Search for the cell housing the specified text and yield its (x, y) center coordinate. 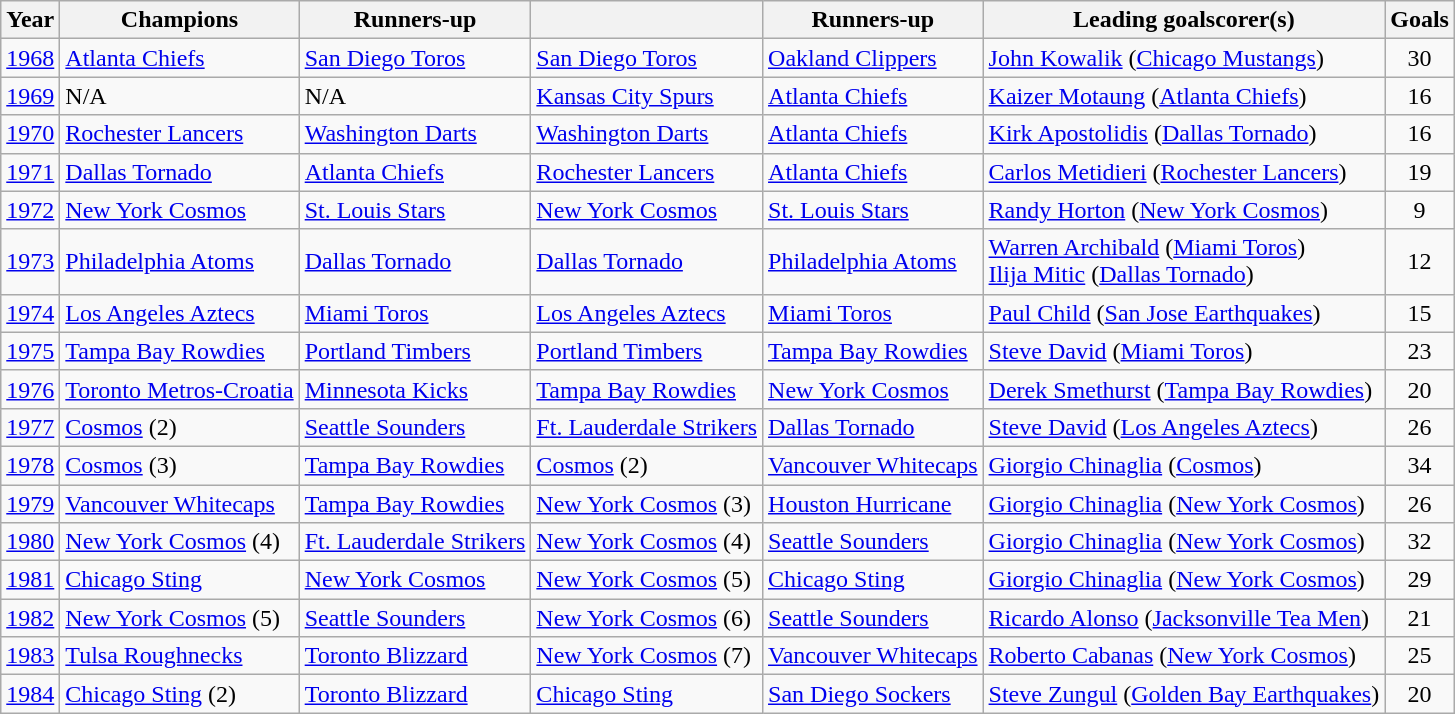
19 (1420, 172)
25 (1420, 656)
Steve David (Miami Toros) (1184, 351)
1972 (30, 210)
Carlos Metidieri (Rochester Lancers) (1184, 172)
1984 (30, 694)
New York Cosmos (7) (647, 656)
Steve David (Los Angeles Aztecs) (1184, 427)
Goals (1420, 20)
29 (1420, 580)
Kirk Apostolidis (Dallas Tornado) (1184, 134)
Cosmos (3) (180, 465)
30 (1420, 58)
Champions (180, 20)
12 (1420, 262)
Kaizer Motaung (Atlanta Chiefs) (1184, 96)
Houston Hurricane (874, 503)
1973 (30, 262)
Derek Smethurst (Tampa Bay Rowdies) (1184, 389)
32 (1420, 542)
1970 (30, 134)
Leading goalscorer(s) (1184, 20)
1975 (30, 351)
Chicago Sting (2) (180, 694)
Warren Archibald (Miami Toros) Ilija Mitic (Dallas Tornado) (1184, 262)
1974 (30, 313)
Toronto Metros-Croatia (180, 389)
Minnesota Kicks (415, 389)
1980 (30, 542)
23 (1420, 351)
21 (1420, 618)
Tulsa Roughnecks (180, 656)
Roberto Cabanas (New York Cosmos) (1184, 656)
1971 (30, 172)
1981 (30, 580)
1979 (30, 503)
1978 (30, 465)
Kansas City Spurs (647, 96)
New York Cosmos (6) (647, 618)
9 (1420, 210)
34 (1420, 465)
1982 (30, 618)
1976 (30, 389)
Giorgio Chinaglia (Cosmos) (1184, 465)
Randy Horton (New York Cosmos) (1184, 210)
San Diego Sockers (874, 694)
New York Cosmos (3) (647, 503)
John Kowalik (Chicago Mustangs) (1184, 58)
1977 (30, 427)
Ricardo Alonso (Jacksonville Tea Men) (1184, 618)
1983 (30, 656)
15 (1420, 313)
Steve Zungul (Golden Bay Earthquakes) (1184, 694)
Year (30, 20)
1969 (30, 96)
Oakland Clippers (874, 58)
1968 (30, 58)
Paul Child (San Jose Earthquakes) (1184, 313)
